Find where the given text appears and provide that cell's center as (X, Y) coordinate. 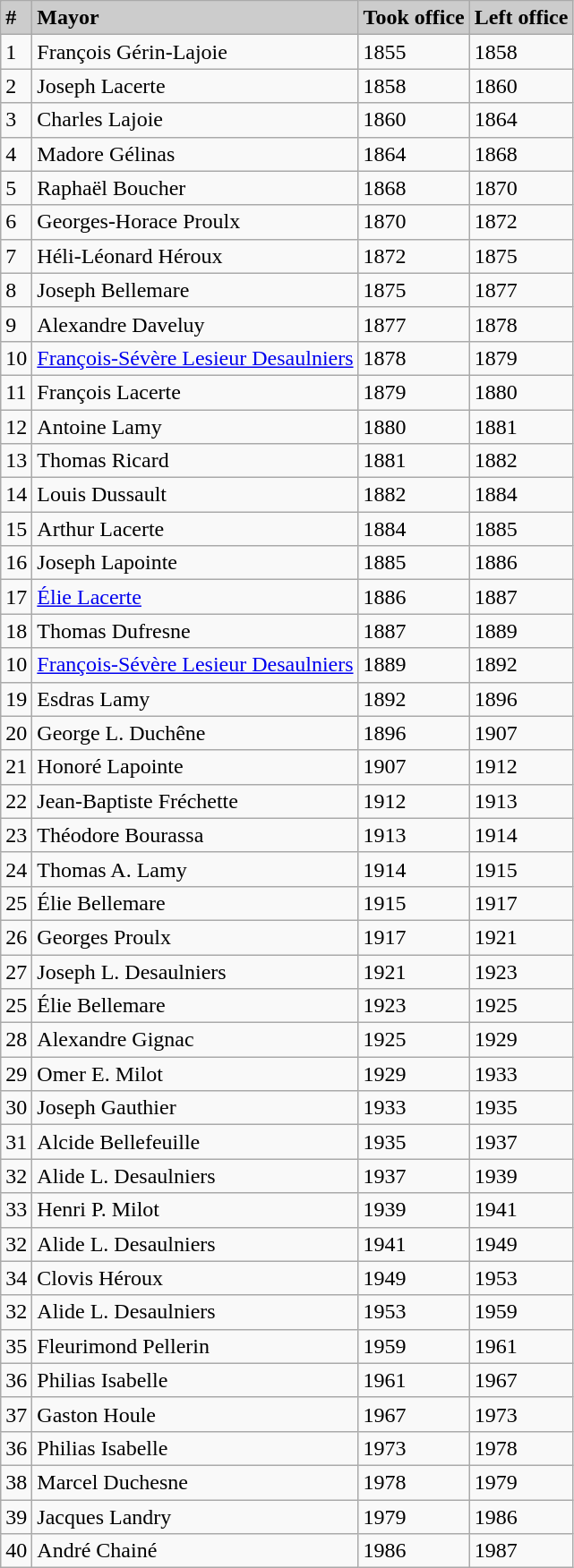
8 (16, 290)
35 (16, 1346)
Arthur Lacerte (195, 529)
Charles Lajoie (195, 120)
21 (16, 767)
23 (16, 835)
Alexandre Daveluy (195, 324)
Left office (521, 18)
29 (16, 1074)
Clovis Héroux (195, 1278)
1 (16, 52)
Fleurimond Pellerin (195, 1346)
André Chainé (195, 1551)
Marcel Duchesne (195, 1482)
Louis Dussault (195, 495)
Jean-Baptiste Fréchette (195, 801)
26 (16, 937)
2 (16, 86)
Georges Proulx (195, 937)
7 (16, 256)
Joseph Bellemare (195, 290)
16 (16, 563)
Théodore Bourassa (195, 835)
Héli-Léonard Héroux (195, 256)
13 (16, 461)
Thomas Ricard (195, 461)
Mayor (195, 18)
Honoré Lapointe (195, 767)
Georges-Horace Proulx (195, 222)
5 (16, 188)
Raphaël Boucher (195, 188)
31 (16, 1142)
1987 (521, 1551)
11 (16, 392)
4 (16, 154)
27 (16, 971)
George L. Duchêne (195, 733)
17 (16, 597)
19 (16, 699)
Joseph Gauthier (195, 1108)
38 (16, 1482)
20 (16, 733)
33 (16, 1210)
24 (16, 869)
Joseph L. Desaulniers (195, 971)
15 (16, 529)
37 (16, 1414)
6 (16, 222)
Alcide Bellefeuille (195, 1142)
Gaston Houle (195, 1414)
39 (16, 1517)
14 (16, 495)
Joseph Lapointe (195, 563)
12 (16, 427)
Élie Lacerte (195, 597)
1855 (414, 52)
Jacques Landry (195, 1517)
François Lacerte (195, 392)
Henri P. Milot (195, 1210)
40 (16, 1551)
Madore Gélinas (195, 154)
9 (16, 324)
Antoine Lamy (195, 427)
Alexandre Gignac (195, 1040)
22 (16, 801)
Esdras Lamy (195, 699)
# (16, 18)
30 (16, 1108)
Omer E. Milot (195, 1074)
François Gérin-Lajoie (195, 52)
28 (16, 1040)
Thomas Dufresne (195, 631)
3 (16, 120)
Took office (414, 18)
34 (16, 1278)
18 (16, 631)
Thomas A. Lamy (195, 869)
Joseph Lacerte (195, 86)
